Output the (X, Y) coordinate of the center of the cell containing the given text.  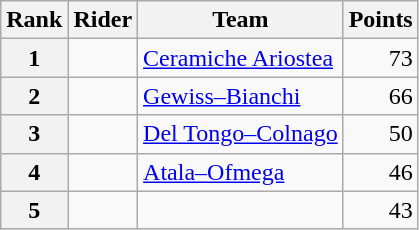
43 (380, 210)
Ceramiche Ariostea (241, 58)
73 (380, 58)
Atala–Ofmega (241, 172)
5 (34, 210)
Del Tongo–Colnago (241, 134)
Team (241, 20)
1 (34, 58)
4 (34, 172)
Rank (34, 20)
3 (34, 134)
46 (380, 172)
2 (34, 96)
Gewiss–Bianchi (241, 96)
Points (380, 20)
66 (380, 96)
Rider (103, 20)
50 (380, 134)
